Detect which cell encompasses the target text, then output its [x, y] center coordinate. 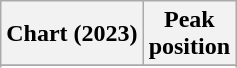
Peakposition [189, 34]
Chart (2023) [72, 34]
